Extract the (x, y) coordinate from the center of the cell holding the provided text.  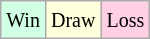
Loss (126, 20)
Win (24, 20)
Draw (72, 20)
